Extract the [x, y] coordinate from the center of the cell holding the provided text.  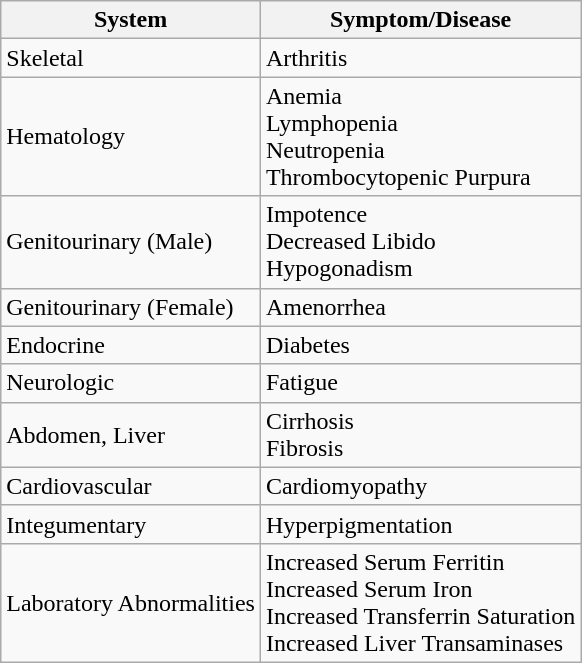
Hematology [131, 136]
Neurologic [131, 383]
Cardiovascular [131, 486]
Genitourinary (Male) [131, 242]
Increased Serum FerritinIncreased Serum IronIncreased Transferrin SaturationIncreased Liver Transaminases [420, 602]
Hyperpigmentation [420, 524]
Cardiomyopathy [420, 486]
Genitourinary (Female) [131, 307]
Endocrine [131, 345]
Laboratory Abnormalities [131, 602]
Skeletal [131, 58]
Diabetes [420, 345]
Amenorrhea [420, 307]
AnemiaLymphopeniaNeutropeniaThrombocytopenic Purpura [420, 136]
CirrhosisFibrosis [420, 434]
Arthritis [420, 58]
Integumentary [131, 524]
ImpotenceDecreased LibidoHypogonadism [420, 242]
Fatigue [420, 383]
System [131, 20]
Abdomen, Liver [131, 434]
Symptom/Disease [420, 20]
